Search for the cell housing the specified text and yield its (X, Y) center coordinate. 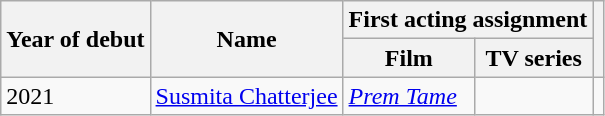
Name (246, 39)
2021 (76, 96)
TV series (534, 58)
First acting assignment (468, 20)
Prem Tame (408, 96)
Susmita Chatterjee (246, 96)
Year of debut (76, 39)
Film (408, 58)
